Capture the cell that displays the provided text and extract its (x, y) central coordinate. 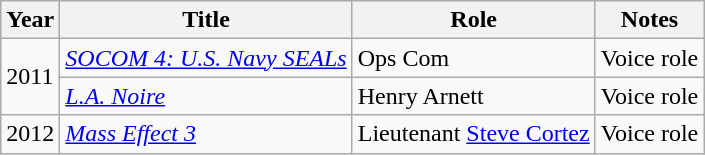
Role (474, 20)
2011 (30, 77)
SOCOM 4: U.S. Navy SEALs (206, 58)
Ops Com (474, 58)
2012 (30, 134)
Title (206, 20)
Notes (650, 20)
Year (30, 20)
Henry Arnett (474, 96)
Mass Effect 3 (206, 134)
Lieutenant Steve Cortez (474, 134)
L.A. Noire (206, 96)
